Identify which cell holds the provided text, then report its (X, Y) central coordinate. 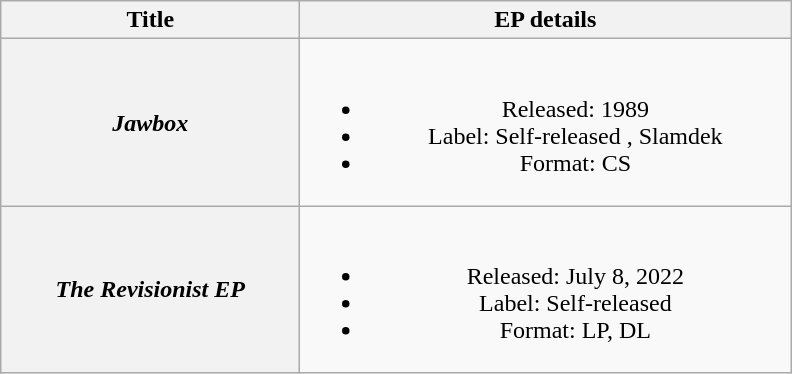
Released: July 8, 2022Label: Self-releasedFormat: LP, DL (546, 290)
The Revisionist EP (150, 290)
EP details (546, 20)
Released: 1989Label: Self-released , Slamdek Format: CS (546, 122)
Jawbox (150, 122)
Title (150, 20)
